Detect which cell encompasses the target text, then output its [x, y] center coordinate. 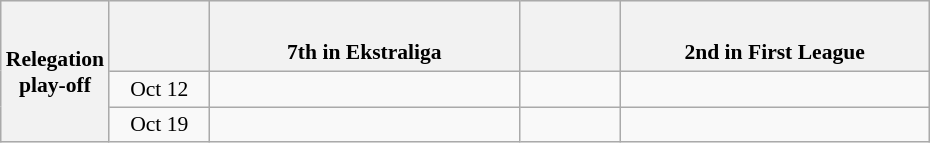
7th in Ekstraliga [364, 36]
Oct 19 [159, 125]
2nd in First League [775, 36]
Oct 12 [159, 89]
Relegation play-off [55, 72]
